Extract the (X, Y) coordinate from the center of the cell holding the provided text.  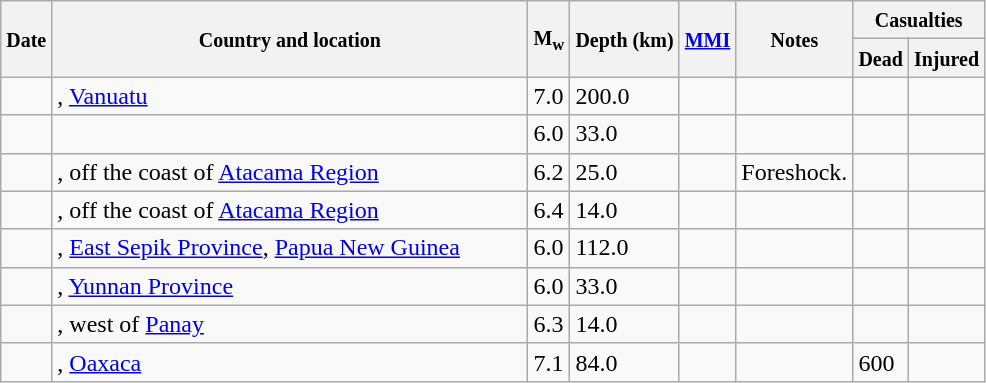
600 (881, 362)
, Oaxaca (290, 362)
Date (26, 39)
6.3 (549, 324)
, Yunnan Province (290, 286)
Injured (946, 58)
MMI (708, 39)
Casualties (919, 20)
25.0 (624, 172)
7.0 (549, 96)
112.0 (624, 248)
6.4 (549, 210)
Country and location (290, 39)
Mw (549, 39)
, East Sepik Province, Papua New Guinea (290, 248)
Foreshock. (794, 172)
, Vanuatu (290, 96)
, west of Panay (290, 324)
Notes (794, 39)
200.0 (624, 96)
Dead (881, 58)
Depth (km) (624, 39)
7.1 (549, 362)
84.0 (624, 362)
6.2 (549, 172)
